Output the (x, y) coordinate of the center of the cell containing the given text.  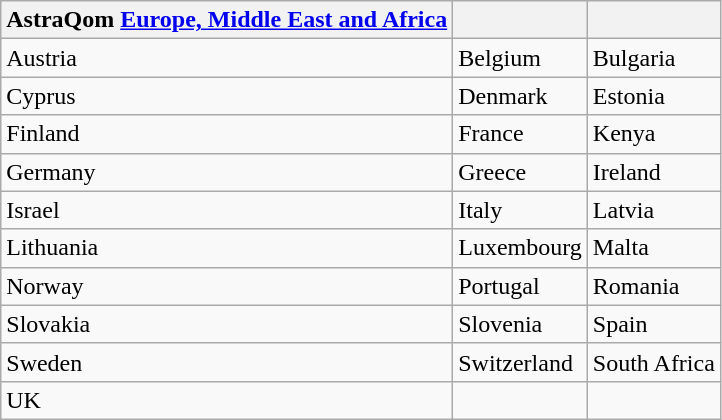
AstraQom Europe, Middle East and Africa (227, 20)
Austria (227, 58)
Bulgaria (654, 58)
Slovakia (227, 324)
Lithuania (227, 248)
Italy (520, 210)
Finland (227, 134)
Denmark (520, 96)
Spain (654, 324)
Latvia (654, 210)
Switzerland (520, 362)
Greece (520, 172)
Estonia (654, 96)
Germany (227, 172)
Israel (227, 210)
Portugal (520, 286)
Kenya (654, 134)
Slovenia (520, 324)
Sweden (227, 362)
South Africa (654, 362)
Romania (654, 286)
Ireland (654, 172)
UK (227, 400)
Luxembourg (520, 248)
Belgium (520, 58)
Norway (227, 286)
France (520, 134)
Cyprus (227, 96)
Malta (654, 248)
